Provide the (X, Y) coordinate of the cell's center where the given text is located.  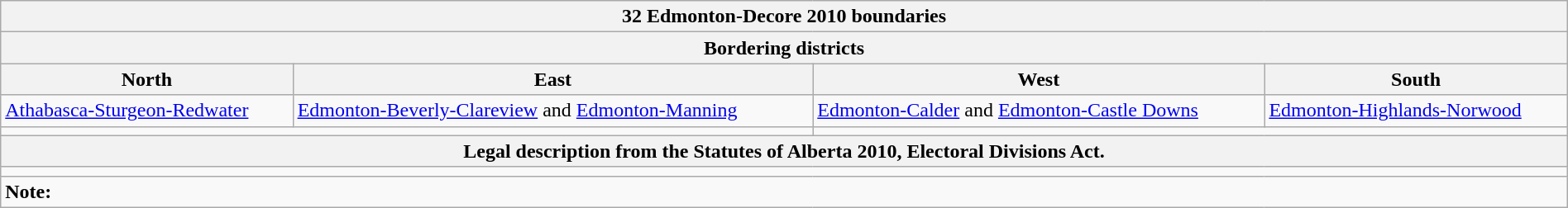
Legal description from the Statutes of Alberta 2010, Electoral Divisions Act. (784, 151)
North (147, 79)
32 Edmonton-Decore 2010 boundaries (784, 17)
Note: (784, 191)
Edmonton-Calder and Edmonton-Castle Downs (1039, 111)
East (552, 79)
West (1039, 79)
Edmonton-Highlands-Norwood (1416, 111)
South (1416, 79)
Bordering districts (784, 48)
Athabasca-Sturgeon-Redwater (147, 111)
Edmonton-Beverly-Clareview and Edmonton-Manning (552, 111)
